Search for the cell housing the specified text and yield its (x, y) center coordinate. 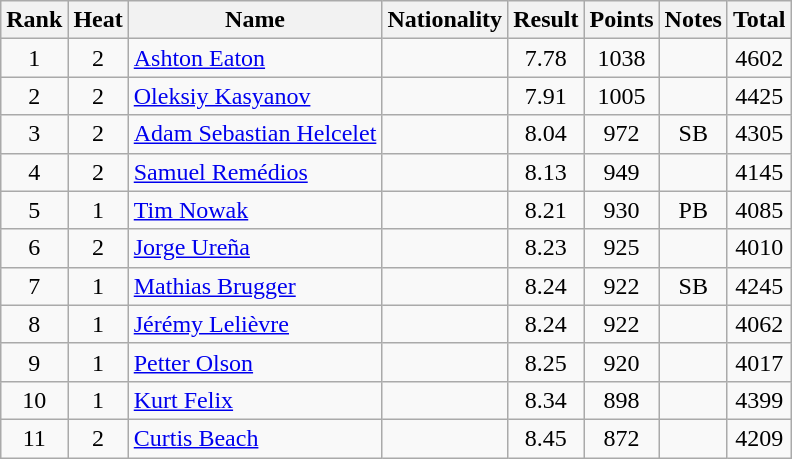
7.78 (546, 58)
4425 (759, 96)
4017 (759, 362)
949 (622, 172)
920 (622, 362)
4085 (759, 210)
4 (34, 172)
Ashton Eaton (255, 58)
4245 (759, 286)
Heat (98, 20)
Result (546, 20)
Oleksiy Kasyanov (255, 96)
4602 (759, 58)
8 (34, 324)
1038 (622, 58)
4209 (759, 438)
925 (622, 248)
Total (759, 20)
Jérémy Lelièvre (255, 324)
3 (34, 134)
Kurt Felix (255, 400)
10 (34, 400)
7 (34, 286)
8.23 (546, 248)
Nationality (445, 20)
Jorge Ureña (255, 248)
5 (34, 210)
1005 (622, 96)
Tim Nowak (255, 210)
4305 (759, 134)
8.13 (546, 172)
898 (622, 400)
8.04 (546, 134)
8.21 (546, 210)
Name (255, 20)
PB (693, 210)
972 (622, 134)
8.25 (546, 362)
Mathias Brugger (255, 286)
9 (34, 362)
6 (34, 248)
Notes (693, 20)
4399 (759, 400)
4062 (759, 324)
4145 (759, 172)
Samuel Remédios (255, 172)
872 (622, 438)
Adam Sebastian Helcelet (255, 134)
930 (622, 210)
4010 (759, 248)
Points (622, 20)
8.34 (546, 400)
11 (34, 438)
7.91 (546, 96)
Rank (34, 20)
8.45 (546, 438)
Curtis Beach (255, 438)
Petter Olson (255, 362)
